Pinpoint the cell where the given text exists, returning its [X, Y] midpoint coordinate. 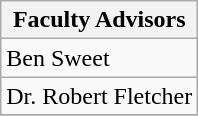
Ben Sweet [100, 58]
Faculty Advisors [100, 20]
Dr. Robert Fletcher [100, 96]
